Locate the cell with the specified text and output its (x, y) center coordinate. 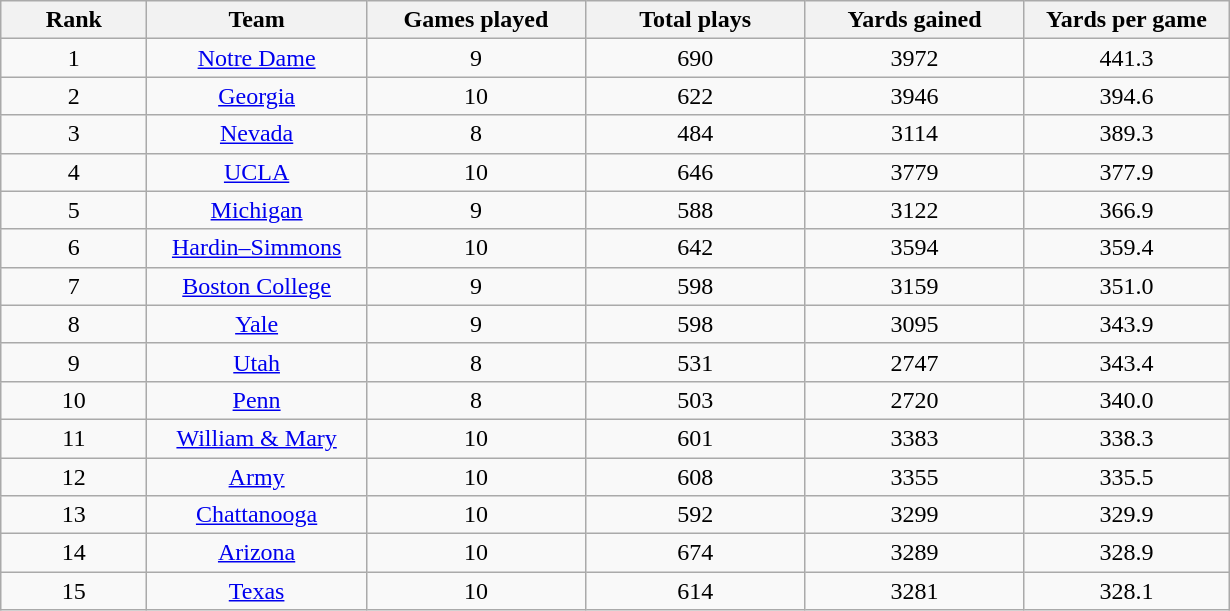
Penn (256, 400)
343.4 (1126, 362)
3779 (914, 172)
Notre Dame (256, 58)
3383 (914, 438)
3355 (914, 477)
531 (696, 362)
642 (696, 248)
UCLA (256, 172)
Georgia (256, 96)
359.4 (1126, 248)
7 (74, 286)
Texas (256, 591)
690 (696, 58)
3946 (914, 96)
Utah (256, 362)
Boston College (256, 286)
377.9 (1126, 172)
Nevada (256, 134)
Hardin–Simmons (256, 248)
Chattanooga (256, 515)
601 (696, 438)
608 (696, 477)
Army (256, 477)
3122 (914, 210)
4 (74, 172)
622 (696, 96)
6 (74, 248)
394.6 (1126, 96)
3095 (914, 324)
Yale (256, 324)
338.3 (1126, 438)
2 (74, 96)
351.0 (1126, 286)
13 (74, 515)
329.9 (1126, 515)
614 (696, 591)
335.5 (1126, 477)
484 (696, 134)
328.9 (1126, 553)
389.3 (1126, 134)
3 (74, 134)
3114 (914, 134)
503 (696, 400)
Games played (476, 20)
441.3 (1126, 58)
14 (74, 553)
588 (696, 210)
3594 (914, 248)
5 (74, 210)
3299 (914, 515)
3972 (914, 58)
674 (696, 553)
646 (696, 172)
340.0 (1126, 400)
592 (696, 515)
15 (74, 591)
Rank (74, 20)
Total plays (696, 20)
328.1 (1126, 591)
William & Mary (256, 438)
Yards gained (914, 20)
3289 (914, 553)
Team (256, 20)
2720 (914, 400)
366.9 (1126, 210)
3281 (914, 591)
2747 (914, 362)
3159 (914, 286)
Arizona (256, 553)
Yards per game (1126, 20)
343.9 (1126, 324)
1 (74, 58)
Michigan (256, 210)
12 (74, 477)
11 (74, 438)
